From the cell containing the given text, extract its center point as (X, Y) coordinate. 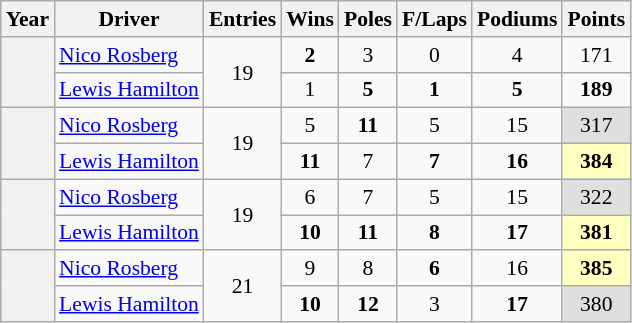
Wins (310, 19)
Poles (368, 19)
171 (596, 55)
Podiums (518, 19)
317 (596, 126)
Year (28, 19)
12 (368, 304)
9 (310, 269)
F/Laps (434, 19)
381 (596, 233)
4 (518, 55)
0 (434, 55)
Driver (129, 19)
2 (310, 55)
380 (596, 304)
384 (596, 162)
322 (596, 197)
21 (242, 286)
189 (596, 90)
Entries (242, 19)
Points (596, 19)
385 (596, 269)
